Return [x, y] of the center of cell containing provided text 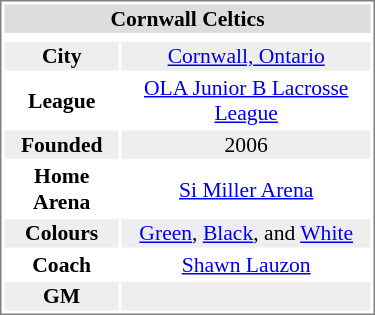
Cornwall Celtics [187, 18]
City [61, 56]
Shawn Lauzon [246, 264]
Si Miller Arena [246, 189]
Green, Black, and White [246, 233]
League [61, 101]
Founded [61, 144]
GM [61, 296]
Home Arena [61, 189]
OLA Junior B Lacrosse League [246, 101]
Cornwall, Ontario [246, 56]
Colours [61, 233]
2006 [246, 144]
Coach [61, 264]
